Scan for the cell matching the given text and deliver its [x, y] coordinate at center. 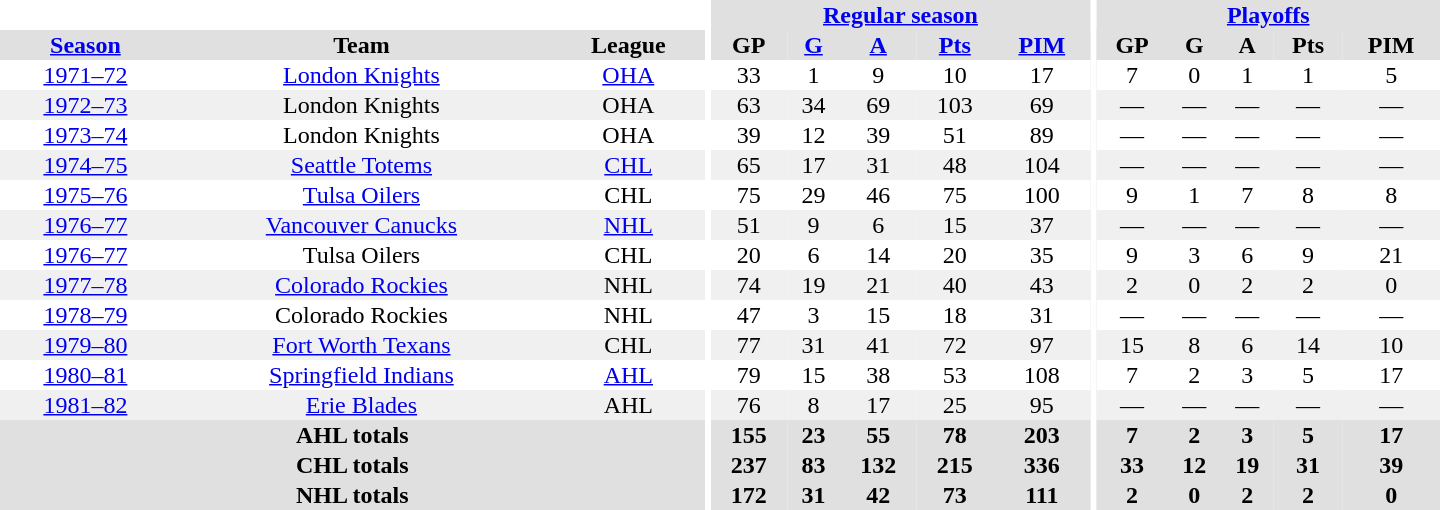
1974–75 [86, 165]
38 [878, 375]
78 [956, 435]
89 [1042, 135]
97 [1042, 345]
35 [1042, 255]
Fort Worth Texans [362, 345]
29 [814, 195]
132 [878, 465]
Erie Blades [362, 405]
46 [878, 195]
172 [748, 495]
40 [956, 285]
103 [956, 105]
104 [1042, 165]
55 [878, 435]
65 [748, 165]
74 [748, 285]
73 [956, 495]
76 [748, 405]
34 [814, 105]
83 [814, 465]
NHL totals [352, 495]
79 [748, 375]
237 [748, 465]
72 [956, 345]
1972–73 [86, 105]
1975–76 [86, 195]
AHL totals [352, 435]
1979–80 [86, 345]
Springfield Indians [362, 375]
Playoffs [1268, 15]
Team [362, 45]
Seattle Totems [362, 165]
111 [1042, 495]
CHL totals [352, 465]
1981–82 [86, 405]
Vancouver Canucks [362, 225]
215 [956, 465]
1971–72 [86, 75]
42 [878, 495]
League [628, 45]
48 [956, 165]
1978–79 [86, 315]
63 [748, 105]
1980–81 [86, 375]
Season [86, 45]
41 [878, 345]
18 [956, 315]
1973–74 [86, 135]
77 [748, 345]
37 [1042, 225]
100 [1042, 195]
336 [1042, 465]
53 [956, 375]
155 [748, 435]
95 [1042, 405]
23 [814, 435]
25 [956, 405]
43 [1042, 285]
1977–78 [86, 285]
47 [748, 315]
108 [1042, 375]
Regular season [900, 15]
203 [1042, 435]
